Identify which cell holds the provided text, then report its (x, y) central coordinate. 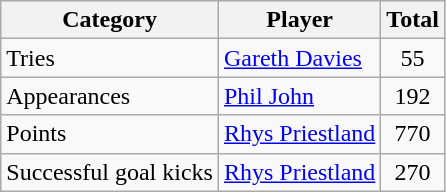
Points (110, 134)
Appearances (110, 96)
Category (110, 20)
Gareth Davies (299, 58)
Tries (110, 58)
Successful goal kicks (110, 172)
Phil John (299, 96)
192 (413, 96)
Player (299, 20)
Total (413, 20)
270 (413, 172)
55 (413, 58)
770 (413, 134)
